From the cell containing the given text, extract its center point as [X, Y] coordinate. 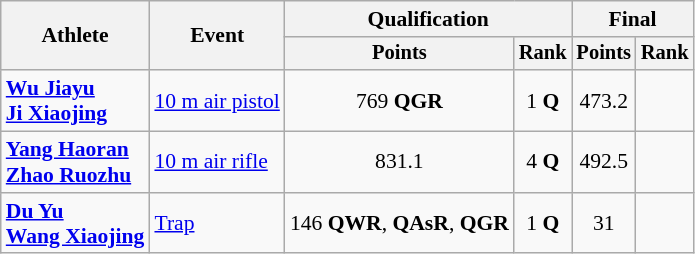
10 m air rifle [216, 162]
31 [604, 224]
4 Q [543, 162]
Qualification [428, 19]
Trap [216, 224]
Wu JiayuJi Xiaojing [76, 100]
831.1 [400, 162]
Final [633, 19]
Event [216, 36]
Du YuWang Xiaojing [76, 224]
492.5 [604, 162]
146 QWR, QAsR, QGR [400, 224]
Athlete [76, 36]
10 m air pistol [216, 100]
769 QGR [400, 100]
473.2 [604, 100]
Yang HaoranZhao Ruozhu [76, 162]
